Scan for the cell matching the given text and deliver its (X, Y) coordinate at center. 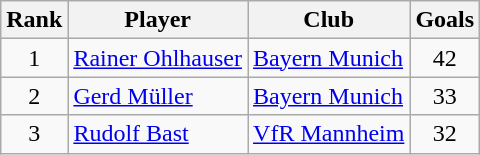
Goals (445, 20)
Gerd Müller (158, 96)
Rainer Ohlhauser (158, 58)
Rank (34, 20)
1 (34, 58)
VfR Mannheim (329, 134)
Rudolf Bast (158, 134)
2 (34, 96)
3 (34, 134)
Player (158, 20)
Club (329, 20)
32 (445, 134)
42 (445, 58)
33 (445, 96)
